Return the [x, y] coordinate for the center point of the cell that contains the specified text.  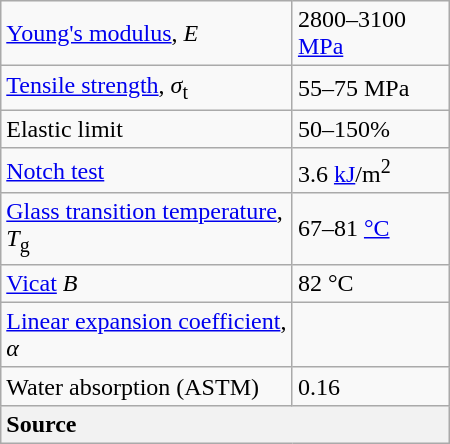
67–81 °C [370, 228]
50–150% [370, 129]
Source [225, 424]
Notch test [147, 170]
55–75 MPa [370, 88]
0.16 [370, 386]
Glass transition temperature, Tg [147, 228]
Young's modulus, E [147, 34]
2800–3100 MPa [370, 34]
3.6 kJ/m2 [370, 170]
82 °C [370, 283]
Vicat B [147, 283]
Elastic limit [147, 129]
Water absorption (ASTM) [147, 386]
Linear expansion coefficient, α [147, 334]
Tensile strength, σt [147, 88]
